Output the [X, Y] coordinate of the center of the cell containing the given text.  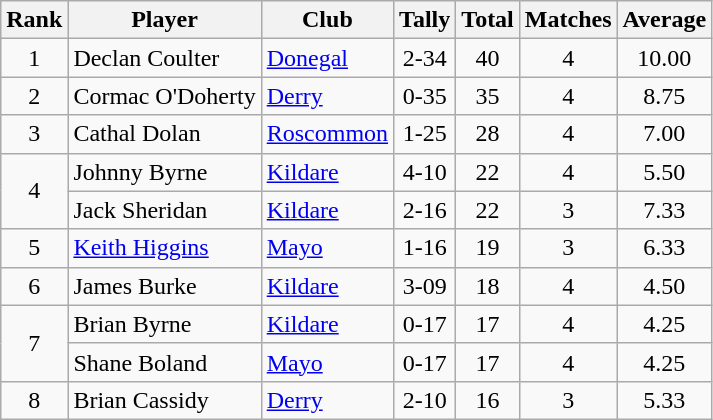
8.75 [664, 96]
5.33 [664, 400]
6 [34, 286]
Total [488, 20]
1-16 [425, 248]
Matches [568, 20]
6.33 [664, 248]
7.00 [664, 134]
5.50 [664, 172]
Shane Boland [164, 362]
Declan Coulter [164, 58]
2-16 [425, 210]
16 [488, 400]
7.33 [664, 210]
19 [488, 248]
1-25 [425, 134]
3-09 [425, 286]
40 [488, 58]
Player [164, 20]
4-10 [425, 172]
Johnny Byrne [164, 172]
Jack Sheridan [164, 210]
Donegal [327, 58]
5 [34, 248]
Average [664, 20]
Cathal Dolan [164, 134]
8 [34, 400]
Brian Cassidy [164, 400]
2-10 [425, 400]
Brian Byrne [164, 324]
0-35 [425, 96]
2 [34, 96]
35 [488, 96]
James Burke [164, 286]
Rank [34, 20]
28 [488, 134]
Club [327, 20]
4.50 [664, 286]
10.00 [664, 58]
Cormac O'Doherty [164, 96]
Tally [425, 20]
7 [34, 343]
2-34 [425, 58]
Keith Higgins [164, 248]
1 [34, 58]
18 [488, 286]
Roscommon [327, 134]
